Detect which cell encompasses the target text, then output its [X, Y] center coordinate. 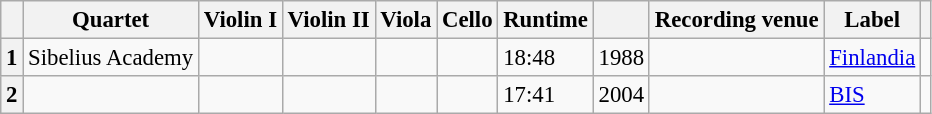
2 [12, 95]
Viola [406, 20]
Violin II [328, 20]
Cello [468, 20]
1 [12, 58]
Sibelius Academy [111, 58]
Label [872, 20]
BIS [872, 95]
2004 [621, 95]
Quartet [111, 20]
Recording venue [736, 20]
18:48 [546, 58]
Finlandia [872, 58]
17:41 [546, 95]
Runtime [546, 20]
Violin I [240, 20]
1988 [621, 58]
